Locate the cell with the specified text and output its (X, Y) center coordinate. 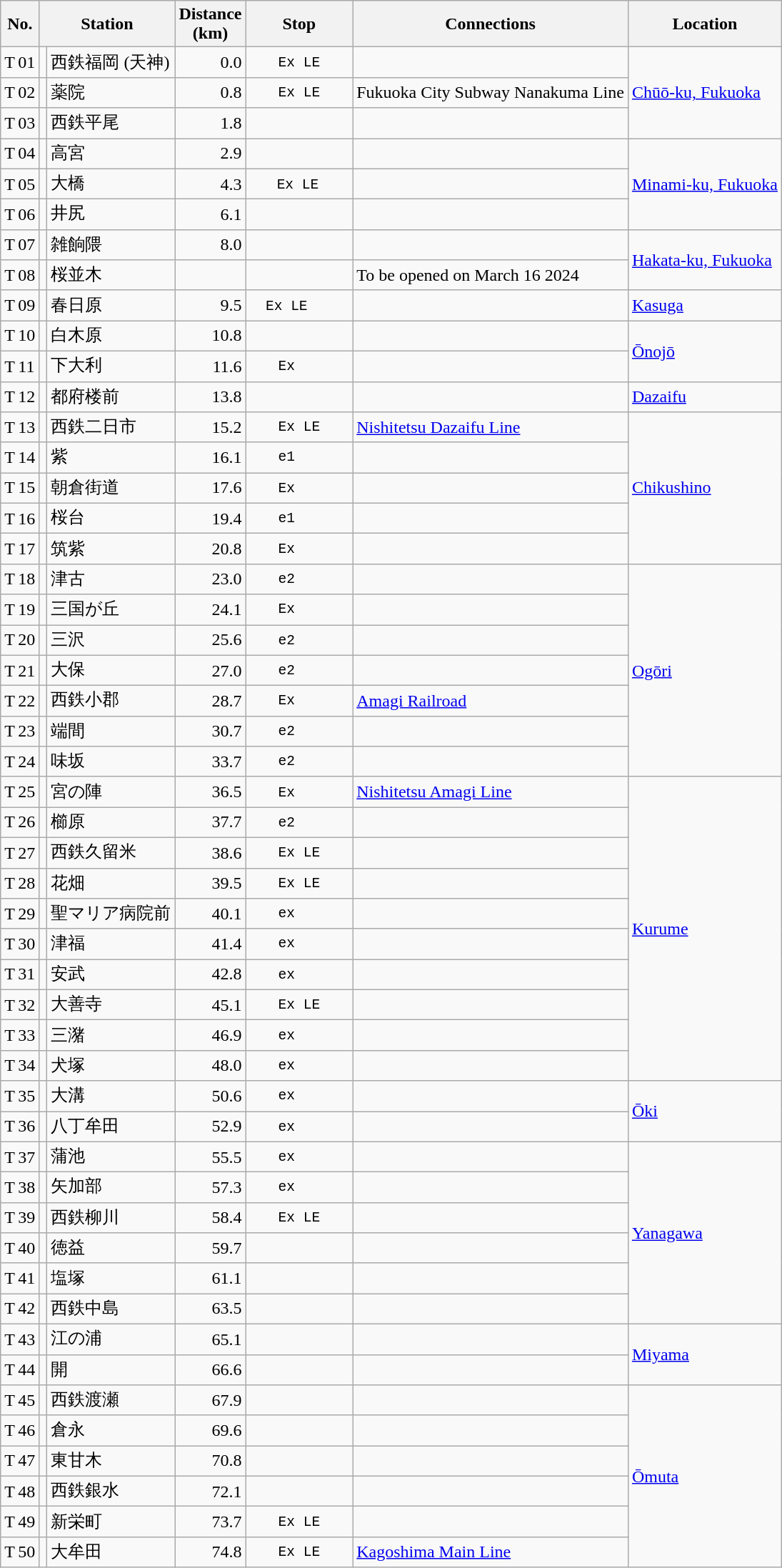
江の浦 (111, 1339)
Fukuoka City Subway Nanakuma Line (491, 93)
T 44 (20, 1370)
開 (111, 1370)
花畑 (111, 883)
T 08 (20, 276)
72.1 (210, 1492)
28.7 (210, 701)
45.1 (210, 1004)
9.5 (210, 306)
T 37 (20, 1157)
39.5 (210, 883)
T 26 (20, 823)
Kagoshima Main Line (491, 1552)
42.8 (210, 974)
70.8 (210, 1462)
T 15 (20, 489)
西鉄柳川 (111, 1217)
西鉄銀水 (111, 1492)
48.0 (210, 1066)
T 05 (20, 184)
T 03 (20, 123)
倉永 (111, 1430)
Hakata-ku, Fukuoka (704, 260)
T 09 (20, 306)
Kurume (704, 929)
T 50 (20, 1552)
8.0 (210, 244)
T 14 (20, 457)
西鉄平尾 (111, 123)
41.4 (210, 944)
69.6 (210, 1430)
三国が丘 (111, 610)
端間 (111, 731)
八丁牟田 (111, 1127)
T 02 (20, 93)
30.7 (210, 731)
西鉄渡瀬 (111, 1400)
西鉄二日市 (111, 427)
Distance(km) (210, 24)
15.2 (210, 427)
T 49 (20, 1522)
矢加部 (111, 1187)
66.6 (210, 1370)
徳益 (111, 1249)
味坂 (111, 761)
T 34 (20, 1066)
T 46 (20, 1430)
塩塚 (111, 1279)
T 06 (20, 214)
三沢 (111, 640)
都府楼前 (111, 397)
T 24 (20, 761)
37.7 (210, 823)
Ōnojō (704, 351)
T 41 (20, 1279)
T 38 (20, 1187)
Nishitetsu Dazaifu Line (491, 427)
Stop (299, 24)
10.8 (210, 336)
T 16 (20, 519)
紫 (111, 457)
Amagi Railroad (491, 701)
蒲池 (111, 1157)
63.5 (210, 1309)
74.8 (210, 1552)
58.4 (210, 1217)
T 11 (20, 366)
T 39 (20, 1217)
津福 (111, 944)
13.8 (210, 397)
聖マリア病院前 (111, 914)
Kasuga (704, 306)
西鉄中島 (111, 1309)
櫛原 (111, 823)
0.0 (210, 63)
T 43 (20, 1339)
19.4 (210, 519)
T 47 (20, 1462)
T 04 (20, 154)
大保 (111, 670)
西鉄小郡 (111, 701)
Connections (491, 24)
T 23 (20, 731)
59.7 (210, 1249)
東甘木 (111, 1462)
57.3 (210, 1187)
2.9 (210, 154)
三潴 (111, 1036)
桜並木 (111, 276)
4.3 (210, 184)
Dazaifu (704, 397)
宮の陣 (111, 792)
高宮 (111, 154)
Ōki (704, 1112)
33.7 (210, 761)
T 31 (20, 974)
T 33 (20, 1036)
40.1 (210, 914)
T 13 (20, 427)
安武 (111, 974)
T 28 (20, 883)
Station (107, 24)
T 36 (20, 1127)
61.1 (210, 1279)
Miyama (704, 1354)
73.7 (210, 1522)
朝倉街道 (111, 489)
6.1 (210, 214)
新栄町 (111, 1522)
T 01 (20, 63)
犬塚 (111, 1066)
薬院 (111, 93)
To be opened on March 16 2024 (491, 276)
T 17 (20, 549)
大溝 (111, 1096)
筑紫 (111, 549)
井尻 (111, 214)
大善寺 (111, 1004)
西鉄福岡 (天神) (111, 63)
65.1 (210, 1339)
春日原 (111, 306)
T 32 (20, 1004)
52.9 (210, 1127)
大牟田 (111, 1552)
T 35 (20, 1096)
T 48 (20, 1492)
16.1 (210, 457)
T 12 (20, 397)
Ōmuta (704, 1476)
Chikushino (704, 489)
白木原 (111, 336)
津古 (111, 579)
T 42 (20, 1309)
0.8 (210, 93)
55.5 (210, 1157)
25.6 (210, 640)
下大利 (111, 366)
27.0 (210, 670)
50.6 (210, 1096)
Ogōri (704, 670)
T 29 (20, 914)
T 22 (20, 701)
Location (704, 24)
23.0 (210, 579)
T 40 (20, 1249)
T 20 (20, 640)
T 10 (20, 336)
T 25 (20, 792)
1.8 (210, 123)
17.6 (210, 489)
T 21 (20, 670)
38.6 (210, 853)
T 19 (20, 610)
桜台 (111, 519)
36.5 (210, 792)
No. (20, 24)
11.6 (210, 366)
Yanagawa (704, 1233)
20.8 (210, 549)
T 18 (20, 579)
Nishitetsu Amagi Line (491, 792)
67.9 (210, 1400)
46.9 (210, 1036)
T 07 (20, 244)
西鉄久留米 (111, 853)
24.1 (210, 610)
T 45 (20, 1400)
大橋 (111, 184)
雑餉隈 (111, 244)
Minami-ku, Fukuoka (704, 184)
Chūō-ku, Fukuoka (704, 93)
T 30 (20, 944)
T 27 (20, 853)
